Search for the cell housing the specified text and yield its [x, y] center coordinate. 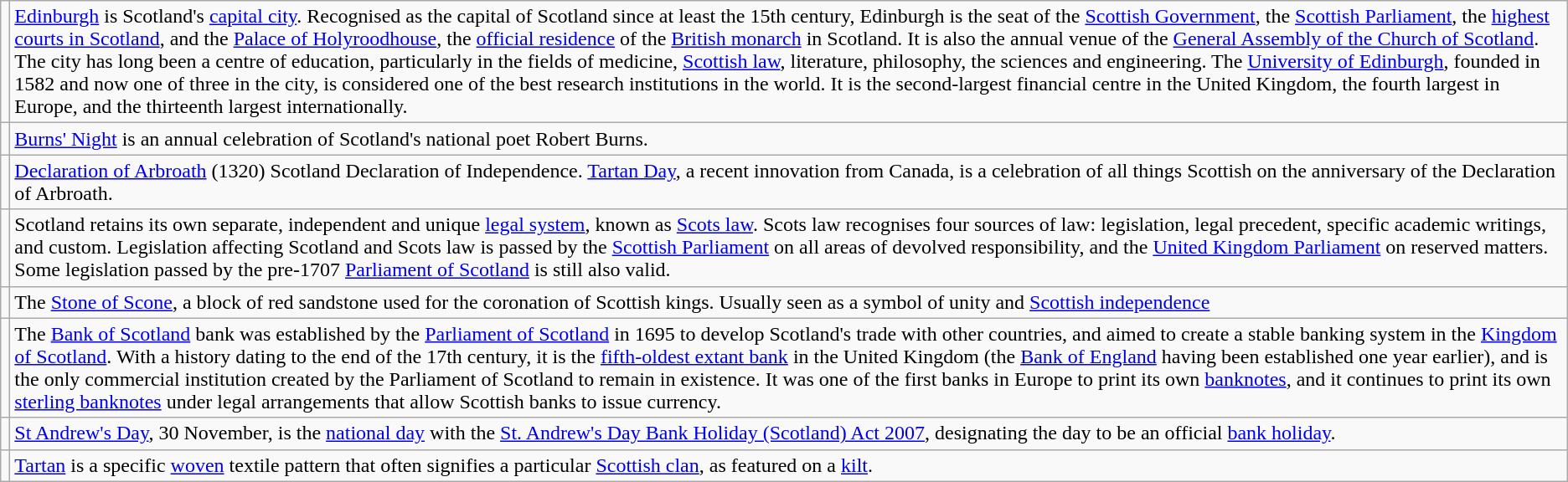
The Stone of Scone, a block of red sandstone used for the coronation of Scottish kings. Usually seen as a symbol of unity and Scottish independence [789, 302]
Tartan is a specific woven textile pattern that often signifies a particular Scottish clan, as featured on a kilt. [789, 465]
Burns' Night is an annual celebration of Scotland's national poet Robert Burns. [789, 139]
